Output the [X, Y] coordinate of the center of the cell containing the given text.  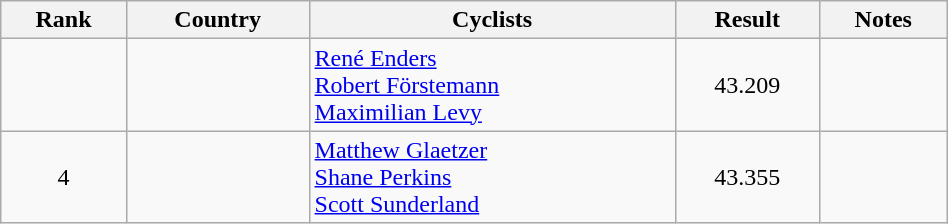
4 [64, 177]
René EndersRobert FörstemannMaximilian Levy [492, 85]
Matthew GlaetzerShane PerkinsScott Sunderland [492, 177]
Cyclists [492, 20]
Country [218, 20]
Notes [883, 20]
Result [747, 20]
Rank [64, 20]
43.209 [747, 85]
43.355 [747, 177]
